Scan for the cell matching the given text and deliver its (X, Y) coordinate at center. 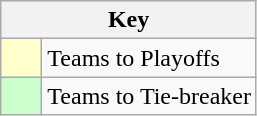
Teams to Playoffs (150, 58)
Teams to Tie-breaker (150, 96)
Key (129, 20)
